Detect which cell encompasses the target text, then output its (X, Y) center coordinate. 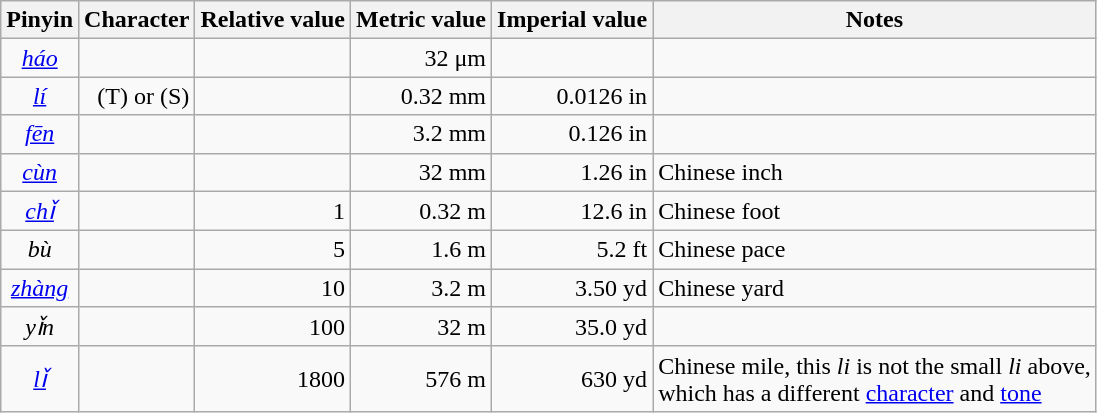
lǐ (40, 378)
10 (273, 288)
3.50 yd (572, 288)
12.6 in (572, 211)
chǐ (40, 211)
Chinese pace (875, 250)
bù (40, 250)
fēn (40, 134)
Pinyin (40, 20)
1.6 m (422, 250)
zhàng (40, 288)
Character (137, 20)
1 (273, 211)
3.2 m (422, 288)
Notes (875, 20)
Chinese mile, this li is not the small li above, which has a different character and tone (875, 378)
35.0 yd (572, 327)
háo (40, 58)
cùn (40, 172)
5.2 ft (572, 250)
3.2 mm (422, 134)
(T) or (S) (137, 96)
0.32 m (422, 211)
yǐn (40, 327)
576 m (422, 378)
Chinese foot (875, 211)
Metric value (422, 20)
32 mm (422, 172)
0.0126 in (572, 96)
0.32 mm (422, 96)
0.126 in (572, 134)
100 (273, 327)
Chinese inch (875, 172)
lí (40, 96)
32 m (422, 327)
1800 (273, 378)
Imperial value (572, 20)
630 yd (572, 378)
5 (273, 250)
Relative value (273, 20)
32 μm (422, 58)
1.26 in (572, 172)
Chinese yard (875, 288)
